Capture the cell that displays the provided text and extract its [x, y] central coordinate. 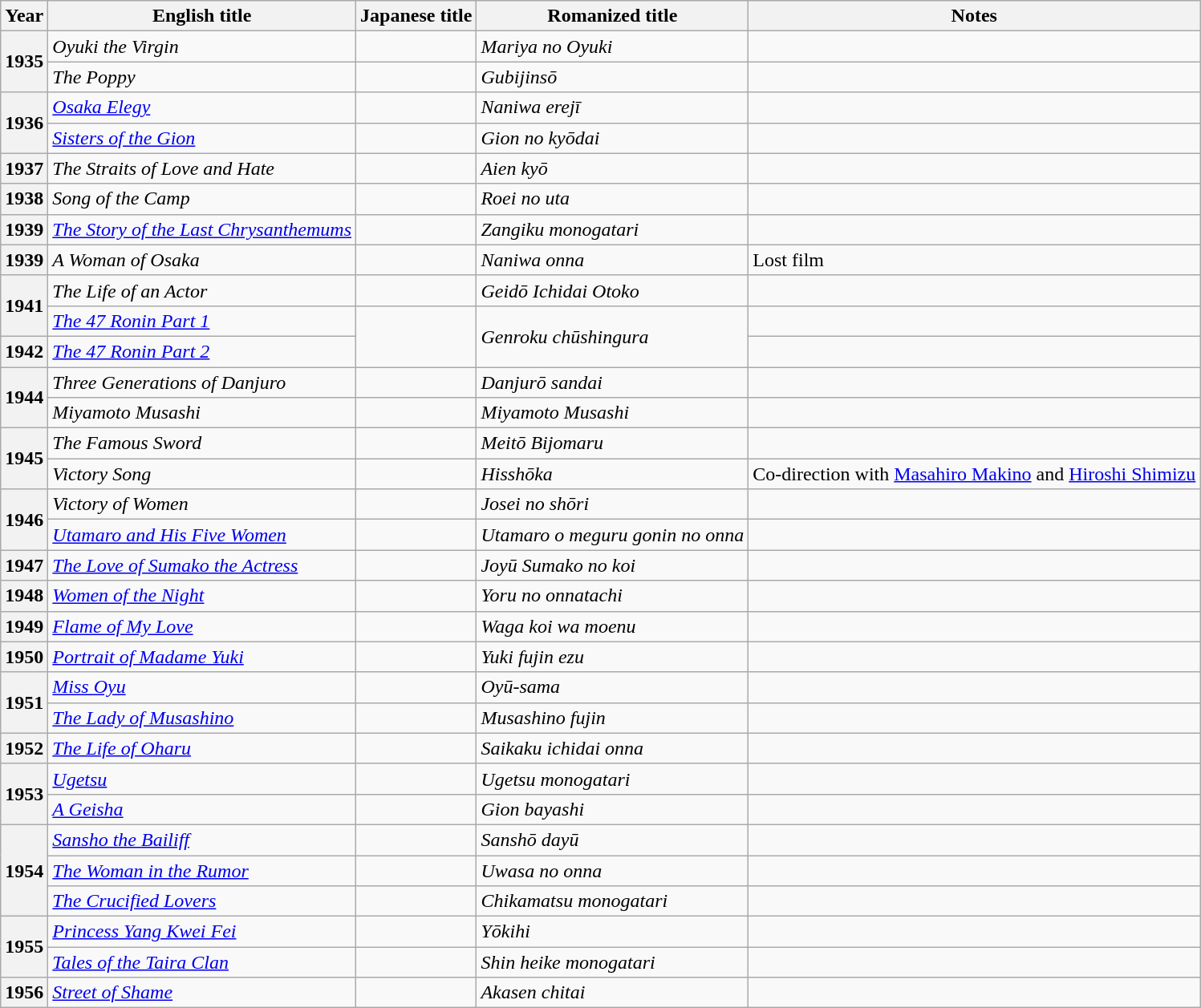
Victory of Women [202, 504]
Romanized title [613, 16]
1956 [24, 993]
Notes [974, 16]
The Woman in the Rumor [202, 870]
English title [202, 16]
The Lady of Musashino [202, 718]
The Story of the Last Chrysanthemums [202, 229]
Miss Oyu [202, 687]
Danjurō sandai [613, 383]
Sansho the Bailiff [202, 840]
Japanese title [416, 16]
1936 [24, 123]
Flame of My Love [202, 626]
Oyuki the Virgin [202, 47]
A Woman of Osaka [202, 260]
Joyū Sumako no koi [613, 565]
1935 [24, 62]
The Life of Oharu [202, 748]
1941 [24, 306]
Yoru no onnatachi [613, 596]
1937 [24, 168]
Oyū-sama [613, 687]
Gion no kyōdai [613, 138]
Yōkihi [613, 932]
1944 [24, 398]
The Life of an Actor [202, 290]
The Love of Sumako the Actress [202, 565]
Naniwa onna [613, 260]
Musashino fujin [613, 718]
1949 [24, 626]
Josei no shōri [613, 504]
Aien kyō [613, 168]
Uwasa no onna [613, 870]
Genroku chūshingura [613, 336]
Sanshō dayū [613, 840]
Geidō Ichidai Otoko [613, 290]
Gion bayashi [613, 809]
Victory Song [202, 474]
1954 [24, 870]
Portrait of Madame Yuki [202, 657]
Sisters of the Gion [202, 138]
1938 [24, 199]
1953 [24, 794]
Tales of the Taira Clan [202, 962]
Hisshōka [613, 474]
Mariya no Oyuki [613, 47]
Year [24, 16]
Princess Yang Kwei Fei [202, 932]
Street of Shame [202, 993]
A Geisha [202, 809]
Ugetsu [202, 779]
The Famous Sword [202, 443]
Song of the Camp [202, 199]
Yuki fujin ezu [613, 657]
The Poppy [202, 77]
The 47 Ronin Part 1 [202, 321]
1955 [24, 947]
Gubijinsō [613, 77]
Akasen chitai [613, 993]
1945 [24, 459]
Three Generations of Danjuro [202, 383]
Lost film [974, 260]
Roei no uta [613, 199]
1948 [24, 596]
Utamaro and His Five Women [202, 535]
1947 [24, 565]
1950 [24, 657]
Co-direction with Masahiro Makino and Hiroshi Shimizu [974, 474]
Naniwa erejī [613, 107]
Shin heike monogatari [613, 962]
1946 [24, 520]
The 47 Ronin Part 2 [202, 351]
Waga koi wa moenu [613, 626]
Meitō Bijomaru [613, 443]
Utamaro o meguru gonin no onna [613, 535]
Ugetsu monogatari [613, 779]
Osaka Elegy [202, 107]
Women of the Night [202, 596]
1952 [24, 748]
Saikaku ichidai onna [613, 748]
The Crucified Lovers [202, 901]
Zangiku monogatari [613, 229]
Chikamatsu monogatari [613, 901]
1942 [24, 351]
The Straits of Love and Hate [202, 168]
1951 [24, 702]
